Identify which cell holds the provided text, then report its [x, y] central coordinate. 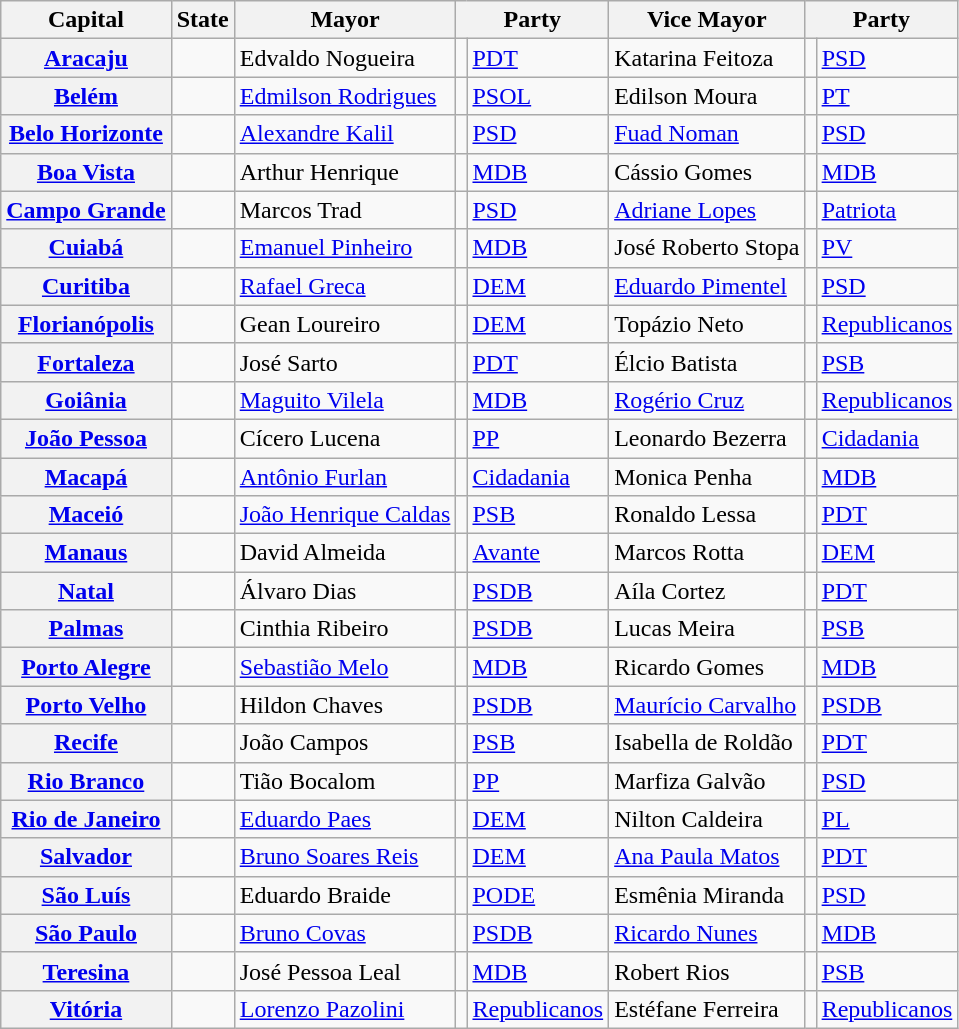
Capital [86, 20]
Marcos Rotta [707, 553]
Maguito Vilela [345, 400]
Monica Penha [707, 477]
Vitória [86, 1009]
Alexandre Kalil [345, 134]
São Paulo [86, 933]
Bruno Soares Reis [345, 857]
Isabella de Roldão [707, 743]
PV [887, 248]
Estéfane Ferreira [707, 1009]
José Roberto Stopa [707, 248]
Salvador [86, 857]
Ricardo Nunes [707, 933]
Edvaldo Nogueira [345, 58]
Lorenzo Pazolini [345, 1009]
Campo Grande [86, 210]
Lucas Meira [707, 629]
Nilton Caldeira [707, 819]
Bruno Covas [345, 933]
Hildon Chaves [345, 705]
Fortaleza [86, 362]
David Almeida [345, 553]
Eduardo Paes [345, 819]
Goiânia [86, 400]
Rogério Cruz [707, 400]
José Pessoa Leal [345, 971]
PT [887, 96]
João Pessoa [86, 438]
Curitiba [86, 286]
Mayor [345, 20]
Eduardo Pimentel [707, 286]
Manaus [86, 553]
Tião Bocalom [345, 781]
Teresina [86, 971]
Boa Vista [86, 172]
Avante [538, 553]
Fuad Noman [707, 134]
State [202, 20]
São Luís [86, 895]
Palmas [86, 629]
Antônio Furlan [345, 477]
Ana Paula Matos [707, 857]
Edmilson Rodrigues [345, 96]
Adriane Lopes [707, 210]
Cuiabá [86, 248]
Katarina Feitoza [707, 58]
Arthur Henrique [345, 172]
Emanuel Pinheiro [345, 248]
Élcio Batista [707, 362]
João Campos [345, 743]
Robert Rios [707, 971]
Edilson Moura [707, 96]
Belém [86, 96]
Porto Velho [86, 705]
Marfiza Galvão [707, 781]
Macapá [86, 477]
Rafael Greca [345, 286]
Sebastião Melo [345, 667]
PSOL [538, 96]
Eduardo Braide [345, 895]
PODE [538, 895]
Topázio Neto [707, 324]
Gean Loureiro [345, 324]
Marcos Trad [345, 210]
Rio de Janeiro [86, 819]
Leonardo Bezerra [707, 438]
Aracaju [86, 58]
Vice Mayor [707, 20]
Maurício Carvalho [707, 705]
Florianópolis [86, 324]
Esmênia Miranda [707, 895]
Maceió [86, 515]
Ronaldo Lessa [707, 515]
Natal [86, 591]
Porto Alegre [86, 667]
Aíla Cortez [707, 591]
Rio Branco [86, 781]
Cássio Gomes [707, 172]
Patriota [887, 210]
Recife [86, 743]
Ricardo Gomes [707, 667]
Cícero Lucena [345, 438]
Álvaro Dias [345, 591]
Cinthia Ribeiro [345, 629]
PL [887, 819]
Belo Horizonte [86, 134]
José Sarto [345, 362]
João Henrique Caldas [345, 515]
